Scan for the cell matching the given text and deliver its [x, y] coordinate at center. 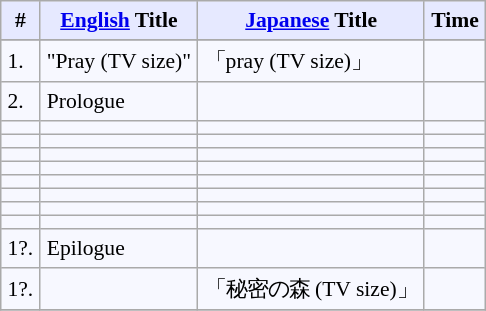
Time [454, 20]
「pray (TV size)」 [312, 61]
Japanese Title [312, 20]
Prologue [119, 102]
2. [20, 102]
English Title [119, 20]
「秘密の森 (TV size)」 [312, 289]
1. [20, 61]
# [20, 20]
Epilogue [119, 248]
"Pray (TV size)" [119, 61]
